Provide the (x, y) coordinate of the cell's center where the given text is located.  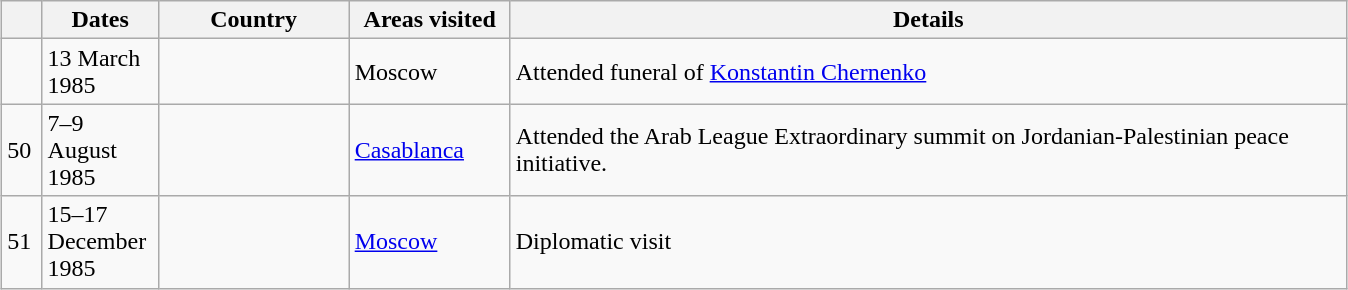
15–17 December 1985 (100, 242)
Country (254, 20)
Casablanca (430, 150)
50 (22, 150)
Attended the Arab League Extraordinary summit on Jordanian-Palestinian peace initiative. (928, 150)
Details (928, 20)
Diplomatic visit (928, 242)
51 (22, 242)
7–9 August 1985 (100, 150)
13 March 1985 (100, 72)
Areas visited (430, 20)
Dates (100, 20)
Attended funeral of Konstantin Chernenko (928, 72)
